Find where the given text appears and provide that cell's center as [X, Y] coordinate. 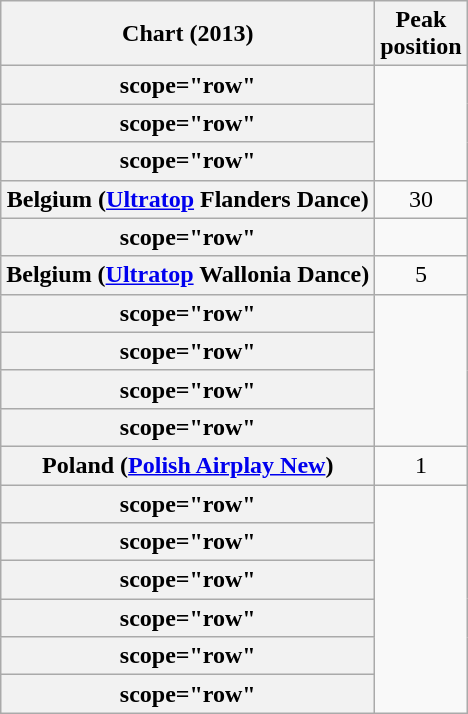
Chart (2013) [188, 34]
5 [421, 275]
30 [421, 199]
Poland (Polish Airplay New) [188, 465]
Belgium (Ultratop Flanders Dance) [188, 199]
1 [421, 465]
Peakposition [421, 34]
Belgium (Ultratop Wallonia Dance) [188, 275]
